Detect which cell encompasses the target text, then output its (X, Y) center coordinate. 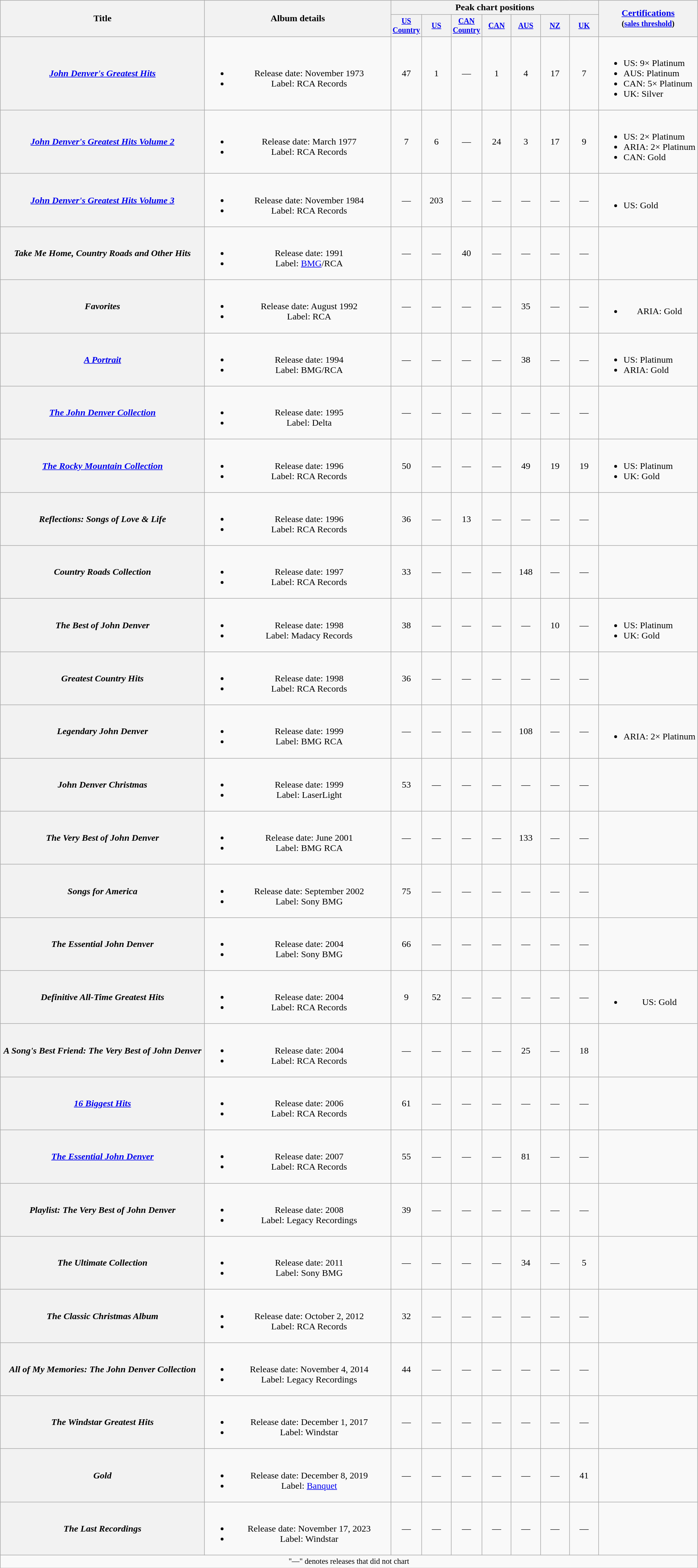
US: 2× PlatinumARIA: 2× PlatinumCAN: Gold (648, 142)
US: 9× PlatinumAUS: PlatinumCAN: 5× PlatinumUK: Silver (648, 73)
Take Me Home, Country Roads and Other Hits (102, 253)
Release date: August 1992Label: RCA (298, 307)
40 (467, 253)
Release date: November 4, 2014Label: Legacy Recordings (298, 1369)
A Portrait (102, 360)
55 (406, 1157)
Release date: December 1, 2017Label: Windstar (298, 1422)
35 (525, 307)
Release date: 1995Label: Delta (298, 413)
Definitive All-Time Greatest Hits (102, 997)
5 (584, 1263)
Country Roads Collection (102, 572)
Greatest Country Hits (102, 678)
John Denver's Greatest Hits (102, 73)
32 (406, 1316)
Release date: June 2001Label: BMG RCA (298, 838)
61 (406, 1103)
Album details (298, 19)
Release date: 2007Label: RCA Records (298, 1157)
13 (467, 519)
53 (406, 785)
The Rocky Mountain Collection (102, 466)
Release date: 2008Label: Legacy Recordings (298, 1210)
66 (406, 944)
The John Denver Collection (102, 413)
"—" denotes releases that did not chart (349, 1562)
4 (525, 73)
The Ultimate Collection (102, 1263)
ARIA: 2× Platinum (648, 731)
44 (406, 1369)
Legendary John Denver (102, 731)
A Song's Best Friend: The Very Best of John Denver (102, 1050)
49 (525, 466)
24 (497, 142)
50 (406, 466)
Playlist: The Very Best of John Denver (102, 1210)
Release date: 2011Label: Sony BMG (298, 1263)
39 (406, 1210)
The Last Recordings (102, 1529)
25 (525, 1050)
18 (584, 1050)
John Denver's Greatest Hits Volume 2 (102, 142)
Release date: December 8, 2019Label: Banquet (298, 1475)
Release date: 1991Label: BMG/RCA (298, 253)
CAN Country (467, 26)
81 (525, 1157)
108 (525, 731)
AUS (525, 26)
Release date: March 1977Label: RCA Records (298, 142)
133 (525, 838)
Release date: 1998Label: RCA Records (298, 678)
ARIA: Gold (648, 307)
Songs for America (102, 891)
Release date: November 1973Label: RCA Records (298, 73)
John Denver's Greatest Hits Volume 3 (102, 200)
6 (437, 142)
US (437, 26)
Release date: November 17, 2023Label: Windstar (298, 1529)
US: PlatinumARIA: Gold (648, 360)
The Classic Christmas Album (102, 1316)
10 (555, 625)
Release date: September 2002Label: Sony BMG (298, 891)
The Windstar Greatest Hits (102, 1422)
Release date: 2004Label: Sony BMG (298, 944)
Release date: 1994Label: BMG/RCA (298, 360)
US Country (406, 26)
Reflections: Songs of Love & Life (102, 519)
Release date: 1999Label: BMG RCA (298, 731)
The Best of John Denver (102, 625)
34 (525, 1263)
148 (525, 572)
John Denver Christmas (102, 785)
Release date: 1997Label: RCA Records (298, 572)
Release date: November 1984Label: RCA Records (298, 200)
Title (102, 19)
UK (584, 26)
The Very Best of John Denver (102, 838)
16 Biggest Hits (102, 1103)
CAN (497, 26)
Peak chart positions (495, 8)
Favorites (102, 307)
203 (437, 200)
All of My Memories: The John Denver Collection (102, 1369)
Release date: 1999Label: LaserLight (298, 785)
47 (406, 73)
NZ (555, 26)
3 (525, 142)
33 (406, 572)
Gold (102, 1475)
Release date: October 2, 2012Label: RCA Records (298, 1316)
Release date: 1998Label: Madacy Records (298, 625)
Release date: 2006Label: RCA Records (298, 1103)
Certifications(sales threshold) (648, 19)
52 (437, 997)
75 (406, 891)
41 (584, 1475)
